Scan for the cell matching the given text and deliver its (X, Y) coordinate at center. 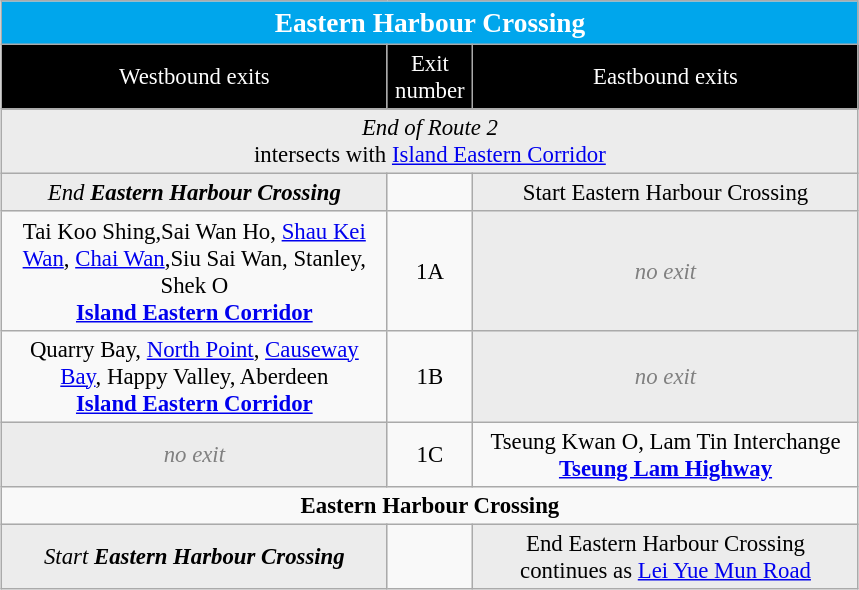
1A (430, 272)
End Eastern Harbour Crossing continues as Lei Yue Mun Road (666, 556)
Eastbound exits (666, 78)
Quarry Bay, North Point, Causeway Bay, Happy Valley, AberdeenIsland Eastern Corridor (195, 376)
Tseung Kwan O, Lam Tin InterchangeTseung Lam Highway (666, 454)
Tai Koo Shing,Sai Wan Ho, Shau Kei Wan, Chai Wan,Siu Sai Wan, Stanley, Shek OIsland Eastern Corridor (195, 272)
1C (430, 454)
End Eastern Harbour Crossing (195, 193)
Westbound exits (195, 78)
Exit number (430, 78)
1B (430, 376)
End of Route 2intersects with Island Eastern Corridor (430, 142)
